Return [X, Y] of the center of cell containing provided text 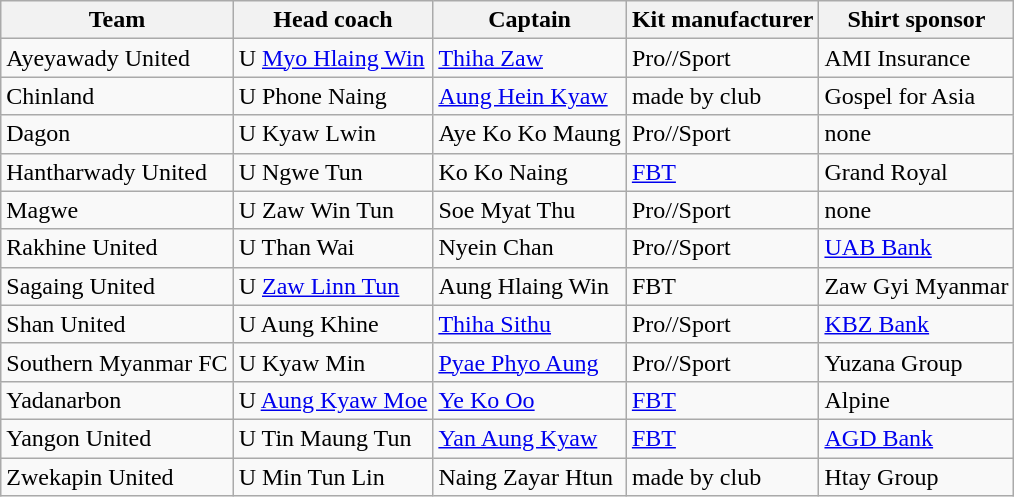
U Zaw Win Tun [333, 210]
Alpine [916, 400]
U Zaw Linn Tun [333, 286]
Thiha Zaw [530, 58]
Yan Aung Kyaw [530, 438]
Chinland [117, 96]
U Tin Maung Tun [333, 438]
Magwe [117, 210]
Yuzana Group [916, 362]
AGD Bank [916, 438]
AMI Insurance [916, 58]
U Kyaw Min [333, 362]
Soe Myat Thu [530, 210]
U Myo Hlaing Win [333, 58]
Aye Ko Ko Maung [530, 134]
Grand Royal [916, 172]
Head coach [333, 20]
U Kyaw Lwin [333, 134]
Pyae Phyo Aung [530, 362]
Hantharwady United [117, 172]
Kit manufacturer [722, 20]
Htay Group [916, 477]
Team [117, 20]
Southern Myanmar FC [117, 362]
Zaw Gyi Myanmar [916, 286]
Ayeyawady United [117, 58]
Aung Hein Kyaw [530, 96]
Thiha Sithu [530, 324]
U Ngwe Tun [333, 172]
U Than Wai [333, 248]
Ye Ko Oo [530, 400]
Dagon [117, 134]
Yadanarbon [117, 400]
U Aung Khine [333, 324]
Shirt sponsor [916, 20]
Zwekapin United [117, 477]
Captain [530, 20]
U Phone Naing [333, 96]
Nyein Chan [530, 248]
U Aung Kyaw Moe [333, 400]
Yangon United [117, 438]
Ko Ko Naing [530, 172]
Sagaing United [117, 286]
Gospel for Asia [916, 96]
Shan United [117, 324]
Rakhine United [117, 248]
UAB Bank [916, 248]
Aung Hlaing Win [530, 286]
Naing Zayar Htun [530, 477]
KBZ Bank [916, 324]
U Min Tun Lin [333, 477]
